Extract the (x, y) coordinate from the center of the cell holding the provided text.  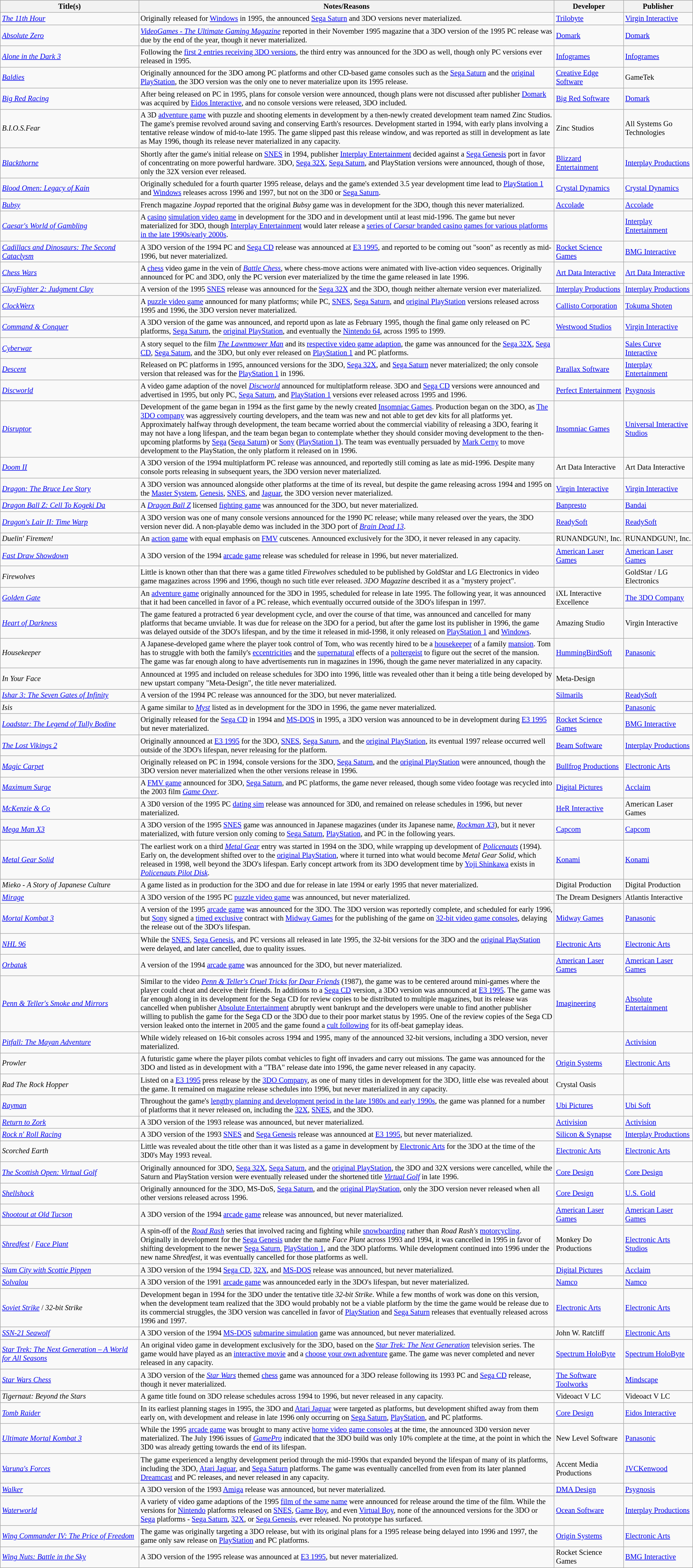
Fast Draw Showdown (69, 556)
Wing Nuts: Battle in the Sky (69, 1557)
Callisto Corporation (588, 306)
The 11th Hour (69, 19)
Scorched Earth (69, 1151)
A Dragon Ball Z licensed fighting game was announced for the 3DO, but never materialized. (346, 505)
Return to Zork (69, 1122)
Insomniac Games (588, 429)
Heart of Darkness (69, 623)
A version of the 1995 SNES release was announced for the Sega 32X and the 3DO, though neither alternate version ever materialized. (346, 289)
Isis (69, 707)
Rock n' Roll Racing (69, 1135)
A 3DO version of the 1994 MS-DOS submarine simulation game was announced, but never materialized. (346, 1333)
Wing Commander IV: The Price of Freedom (69, 1536)
Ubi Soft (658, 1106)
All Systems Go Technologies (658, 128)
An action game with equal emphasis on FMV cutscenes. Announced exclusively for the 3DO, it never released in any capacity. (346, 539)
Bullfrog Productions (588, 766)
Imagineering (588, 1004)
SSN-21 Seawolf (69, 1333)
Publisher (658, 6)
Dragon Ball Z: Cell To Kogeki Da (69, 505)
A 3DO version of the 1995 PC puzzle video game was announced, but never materialized. (346, 897)
Accent Media Productions (588, 1469)
ClockWerx (69, 306)
Amazing Studio (588, 623)
Silmarils (588, 695)
Blackthorne (69, 163)
A 3DO version of the 1993 release was announced, but never materialized. (346, 1122)
Command & Conquer (69, 327)
Westwood Studios (588, 327)
New Level Software (588, 1439)
Mortal Kombat 3 (69, 918)
U.S. Gold (658, 1193)
Beam Software (588, 745)
Prowler (69, 1063)
Solvalou (69, 1282)
iXL Interactive Excellence (588, 598)
Caesar's World of Gambling (69, 226)
Universal Interactive Studios (658, 429)
Cyberwar (69, 348)
Loadstar: The Legend of Tully Bodine (69, 724)
A game similar to Myst listed as in development for the 3DO in 1996, the game never materialized. (346, 707)
Monkey Do Productions (588, 1244)
Parallax Software (588, 369)
Big Red Racing (69, 99)
B.I.O.S.Fear (69, 128)
Varuna's Forces (69, 1469)
Ubi Pictures (588, 1106)
Midway Games (588, 918)
A version of the 1994 PC release was announced for the 3DO, but never materialized. (346, 695)
Atlantis Interactive (658, 897)
Blizzard Entertainment (588, 163)
Ishar 3: The Seven Gates of Infinity (69, 695)
Silicon & Synapse (588, 1135)
Rayman (69, 1106)
Zinc Studios (588, 128)
In Your Face (69, 678)
Doom II (69, 467)
A 3DO version of the 1993 Amiga release was announced, but never materialized. (346, 1489)
Maximum Surge (69, 787)
A 3DO version of the 1991 arcade game was announceded early in the 3DO's lifespan, but never materialized. (346, 1282)
Descent (69, 369)
Pitfall: The Mayan Adventure (69, 1042)
Alone in the Dark 3 (69, 56)
Ocean Software (588, 1511)
Shredfest / Face Plant (69, 1244)
Cadillacs and Dinosaurs: The Second Cataclysm (69, 252)
Big Red Software (588, 99)
Housekeeper (69, 653)
A 3DO version of the 1994 arcade game release was announced, but never materialized. (346, 1214)
Developer (588, 6)
Firewolves (69, 576)
Creative Edge Software (588, 78)
Magic Carpet (69, 766)
Tigernaut: Beyond the Stars (69, 1396)
Crystal Oasis (588, 1084)
A 3DO version of the 1993 SNES and Sega Genesis release was announced at E3 1995, but never materialized. (346, 1135)
Eidos Interactive (658, 1413)
Blood Omen: Legacy of Kain (69, 188)
Meta-Design (588, 678)
The Dream Designers (588, 897)
Discworld (69, 390)
The Lost Vikings 2 (69, 745)
Bandai (658, 505)
GameTek (658, 78)
Mirage (69, 897)
GoldStar / LG Electronics (658, 576)
Shellshock (69, 1193)
John W. Ratcliff (588, 1333)
A 3DO version of the 1994 Sega CD, 32X, and MS-DOS release was announced, but never materialized. (346, 1270)
Orbatak (69, 965)
The Software Toolworks (588, 1380)
Ultimate Mortal Kombat 3 (69, 1439)
Dragon: The Bruce Lee Story (69, 489)
Perfect Entertainment (588, 390)
Title(s) (69, 6)
Disruptor (69, 429)
Star Wars Chess (69, 1380)
Mega Man X3 (69, 830)
Originally released for Windows in 1995, the announced Sega Saturn and 3DO versions never materialized. (346, 19)
Tomb Raider (69, 1413)
French magazine Joypad reported that the original Bubsy game was in development for the 3DO, though this never materialized. (346, 205)
Golden Gate (69, 598)
The Scottish Open: Virtual Golf (69, 1172)
Walker (69, 1489)
DMA Design (588, 1489)
A 3DO version of the 1994 arcade game release was scheduled for release in 1996, but never materialized. (346, 556)
HummingBirdSoft (588, 653)
A game listed as in production for the 3DO and due for release in late 1994 or early 1995 that never materialized. (346, 885)
The 3DO Company (658, 598)
Slam City with Scottie Pippen (69, 1270)
While widely released on 16-bit consoles across 1994 and 1995, many of the announced 32-bit versions, including a 3DO version, never materialized. (346, 1042)
Absolute Zero (69, 35)
Mieko - A Story of Japanese Culture (69, 885)
HeR Interactive (588, 809)
Waterworld (69, 1511)
A 3D0 version of the 1995 PC dating sim release was announced for 3D0, and remained on release schedules in 1996, but never materialized. (346, 809)
Electronic Arts Studios (658, 1244)
NHL 96 (69, 944)
A 3DO version of the 1995 release was announced at E3 1995, but never materialized. (346, 1557)
Notes/Reasons (346, 6)
Banpresto (588, 505)
Metal Gear Solid (69, 860)
JVCKenwood (658, 1469)
Sales Curve Interactive (658, 348)
A version of the 1994 arcade game was announced for the 3DO, but never materialized. (346, 965)
Duelin' Firemen! (69, 539)
Soviet Strike / 32-bit Strike (69, 1308)
Shootout at Old Tucson (69, 1214)
Bubsy (69, 205)
A game title found on 3DO release schedules across 1994 to 1996, but never released in any capacity. (346, 1396)
Trilobyte (588, 19)
Baldies (69, 78)
Star Trek: The Next Generation – A World for All Seasons (69, 1354)
Chess Wars (69, 272)
Dragon's Lair II: Time Warp (69, 522)
Tokuma Shoten (658, 306)
McKenzie & Co (69, 809)
ClayFighter 2: Judgment Clay (69, 289)
Rad The Rock Hopper (69, 1084)
Mindscape (658, 1380)
Penn & Teller's Smoke and Mirrors (69, 1004)
Absolute Entertainment (658, 1004)
